Pinpoint the cell where the given text exists, returning its [X, Y] midpoint coordinate. 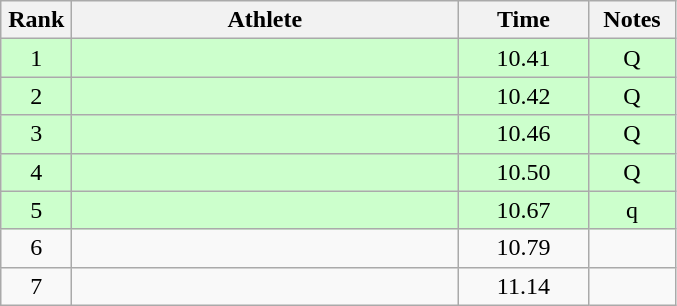
Athlete [265, 20]
10.46 [524, 134]
1 [36, 58]
10.50 [524, 172]
10.79 [524, 248]
10.67 [524, 210]
10.42 [524, 96]
3 [36, 134]
Notes [632, 20]
q [632, 210]
4 [36, 172]
7 [36, 286]
Rank [36, 20]
Time [524, 20]
11.14 [524, 286]
5 [36, 210]
2 [36, 96]
10.41 [524, 58]
6 [36, 248]
